Find where the given text appears and provide that cell's center as [x, y] coordinate. 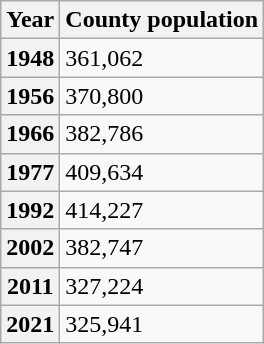
409,634 [162, 172]
2021 [30, 324]
2011 [30, 286]
327,224 [162, 286]
County population [162, 20]
2002 [30, 248]
1956 [30, 96]
370,800 [162, 96]
361,062 [162, 58]
382,786 [162, 134]
1966 [30, 134]
1977 [30, 172]
1948 [30, 58]
414,227 [162, 210]
382,747 [162, 248]
Year [30, 20]
325,941 [162, 324]
1992 [30, 210]
